Scan for the cell matching the given text and deliver its [X, Y] coordinate at center. 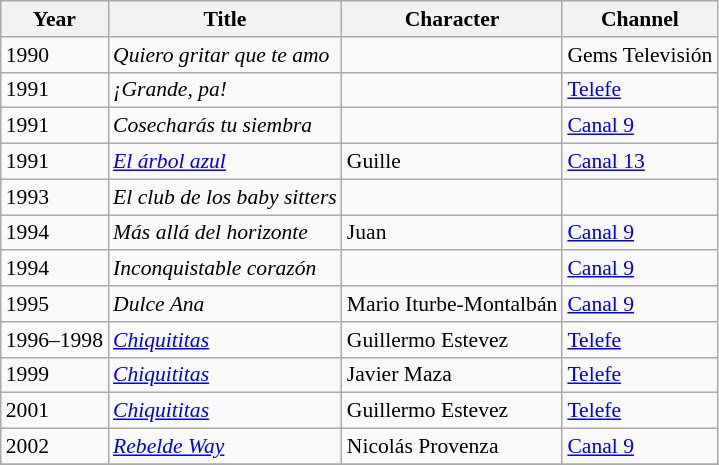
El club de los baby sitters [225, 197]
Inconquistable corazón [225, 269]
1990 [54, 55]
1999 [54, 375]
Mario Iturbe-Montalbán [452, 304]
Title [225, 19]
Gems Televisión [640, 55]
Year [54, 19]
Juan [452, 233]
Channel [640, 19]
2001 [54, 411]
Nicolás Provenza [452, 447]
¡Grande, pa! [225, 90]
Canal 13 [640, 162]
Cosecharás tu siembra [225, 126]
Rebelde Way [225, 447]
Dulce Ana [225, 304]
1996–1998 [54, 340]
Character [452, 19]
Quiero gritar que te amo [225, 55]
2002 [54, 447]
El árbol azul [225, 162]
Guille [452, 162]
Javier Maza [452, 375]
1995 [54, 304]
Más allá del horizonte [225, 233]
1993 [54, 197]
